Detect which cell encompasses the target text, then output its (X, Y) center coordinate. 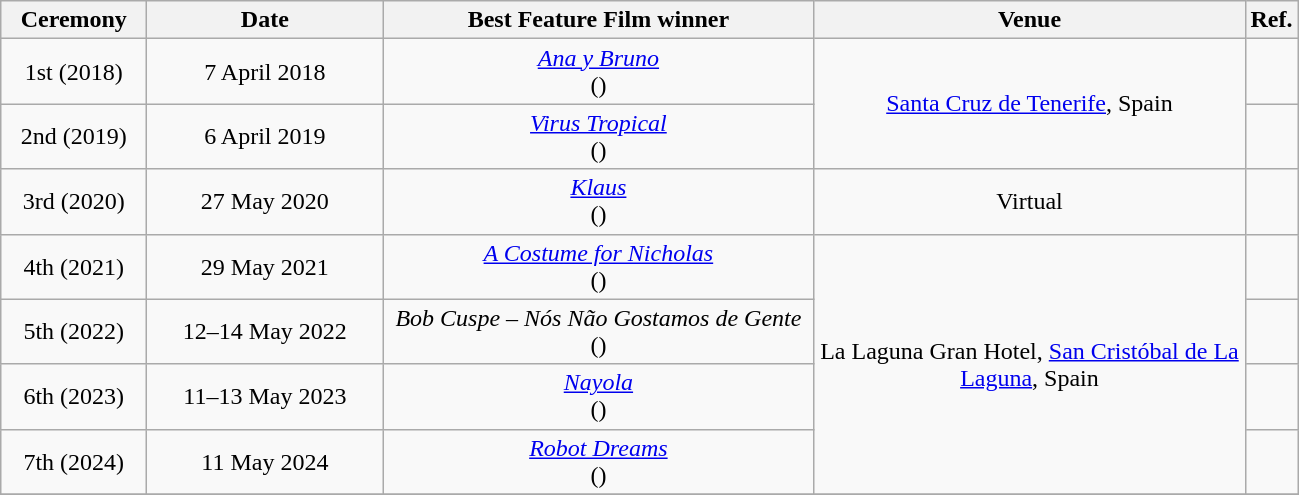
Bob Cuspe – Nós Não Gostamos de Gente() (598, 332)
11 May 2024 (265, 462)
Ref. (1272, 20)
Venue (1030, 20)
6 April 2019 (265, 136)
Ceremony (74, 20)
5th (2022) (74, 332)
27 May 2020 (265, 202)
1st (2018) (74, 72)
Virus Tropical() (598, 136)
Robot Dreams() (598, 462)
29 May 2021 (265, 266)
2nd (2019) (74, 136)
Klaus() (598, 202)
Virtual (1030, 202)
11–13 May 2023 (265, 396)
3rd (2020) (74, 202)
7th (2024) (74, 462)
A Costume for Nicholas() (598, 266)
Date (265, 20)
Best Feature Film winner (598, 20)
4th (2021) (74, 266)
Ana y Bruno() (598, 72)
12–14 May 2022 (265, 332)
7 April 2018 (265, 72)
Santa Cruz de Tenerife, Spain (1030, 104)
La Laguna Gran Hotel, San Cristóbal de La Laguna, Spain (1030, 364)
Nayola() (598, 396)
6th (2023) (74, 396)
